Return [x, y] of the center of cell containing provided text 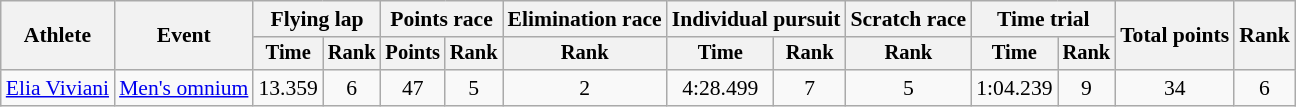
Total points [1174, 36]
47 [413, 88]
Individual pursuit [756, 19]
2 [584, 88]
Athlete [58, 36]
Men's omnium [184, 88]
4:28.499 [720, 88]
Event [184, 36]
13.359 [288, 88]
Elia Viviani [58, 88]
1:04.239 [1014, 88]
Flying lap [316, 19]
7 [810, 88]
Points race [442, 19]
9 [1087, 88]
Scratch race [908, 19]
Elimination race [584, 19]
Time trial [1043, 19]
34 [1174, 88]
Points [413, 54]
